Search for the cell housing the specified text and yield its (X, Y) center coordinate. 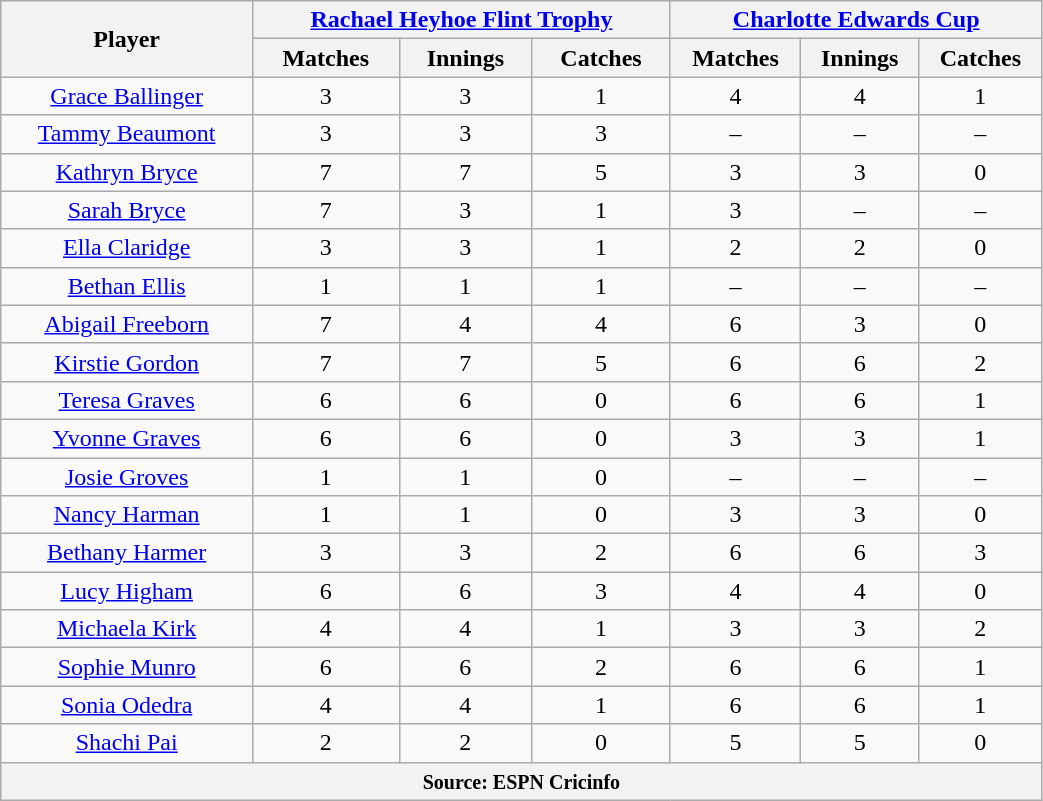
Nancy Harman (127, 515)
Sonia Odedra (127, 705)
Bethany Harmer (127, 553)
Source: ESPN Cricinfo (522, 781)
Yvonne Graves (127, 438)
Abigail Freeborn (127, 324)
Kirstie Gordon (127, 362)
Bethan Ellis (127, 286)
Grace Ballinger (127, 96)
Player (127, 39)
Charlotte Edwards Cup (856, 20)
Sophie Munro (127, 667)
Ella Claridge (127, 248)
Sarah Bryce (127, 210)
Rachael Heyhoe Flint Trophy (462, 20)
Teresa Graves (127, 400)
Michaela Kirk (127, 629)
Kathryn Bryce (127, 172)
Tammy Beaumont (127, 134)
Shachi Pai (127, 743)
Lucy Higham (127, 591)
Josie Groves (127, 477)
